Determine the [X, Y] coordinate at the center of the cell enclosing the given text.  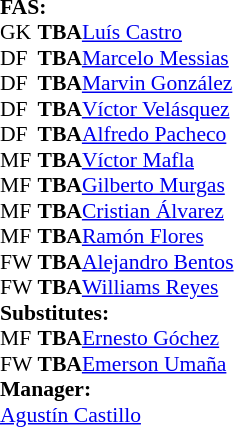
Manager: [117, 389]
Emerson Umaña [158, 364]
Cristian Álvarez [158, 211]
Víctor Mafla [158, 160]
Alfredo Pacheco [158, 135]
Luís Castro [158, 33]
Marvin González [158, 83]
Alejandro Bentos [158, 262]
Ernesto Góchez [158, 339]
Víctor Velásquez [158, 109]
GK [19, 33]
Substitutes: [117, 313]
Gilberto Murgas [158, 185]
Marcelo Messias [158, 58]
Ramón Flores [158, 237]
Williams Reyes [158, 287]
